Identify which cell holds the provided text, then report its [X, Y] central coordinate. 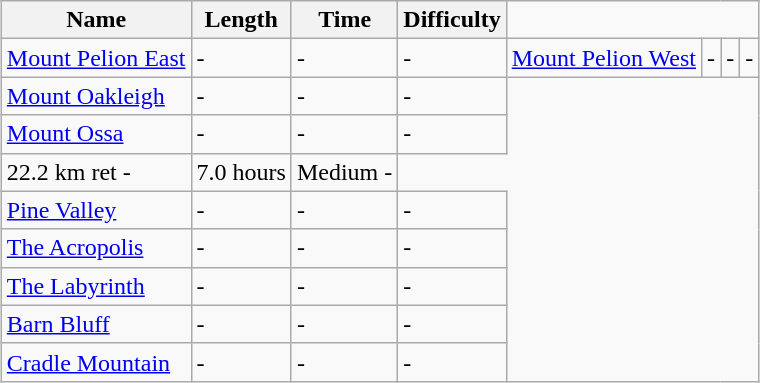
Mount Oakleigh [96, 96]
Name [96, 20]
Mount Ossa [96, 134]
The Labyrinth [96, 286]
Cradle Mountain [96, 362]
Pine Valley [96, 210]
Length [241, 20]
22.2 km ret - [96, 172]
Barn Bluff [96, 324]
Mount Pelion West [604, 58]
Medium - [344, 172]
Mount Pelion East [96, 58]
The Acropolis [96, 248]
7.0 hours [241, 172]
Time [344, 20]
Difficulty [452, 20]
